Provide the [X, Y] coordinate of the cell's center where the given text is located.  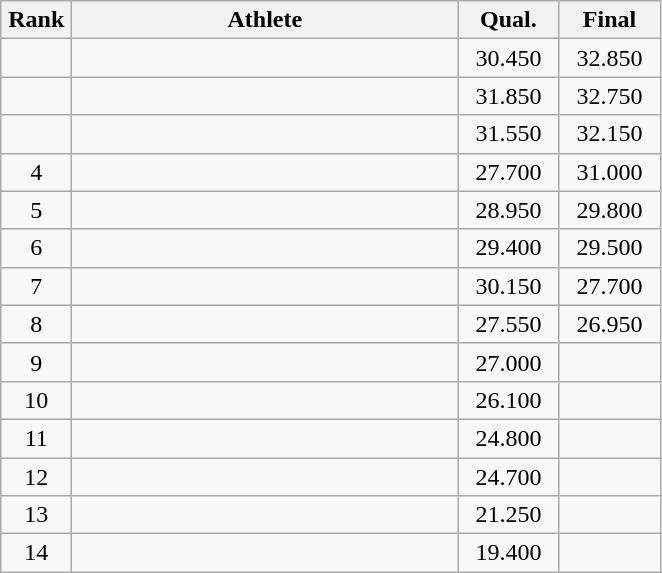
32.150 [610, 134]
21.250 [508, 515]
19.400 [508, 553]
30.150 [508, 286]
Qual. [508, 20]
29.500 [610, 248]
Athlete [265, 20]
29.800 [610, 210]
26.950 [610, 324]
Final [610, 20]
12 [36, 477]
11 [36, 438]
31.850 [508, 96]
8 [36, 324]
30.450 [508, 58]
32.850 [610, 58]
28.950 [508, 210]
6 [36, 248]
29.400 [508, 248]
10 [36, 400]
27.550 [508, 324]
Rank [36, 20]
26.100 [508, 400]
9 [36, 362]
31.000 [610, 172]
14 [36, 553]
5 [36, 210]
4 [36, 172]
24.800 [508, 438]
7 [36, 286]
31.550 [508, 134]
24.700 [508, 477]
32.750 [610, 96]
13 [36, 515]
27.000 [508, 362]
